Determine the (X, Y) coordinate at the center of the cell enclosing the given text.  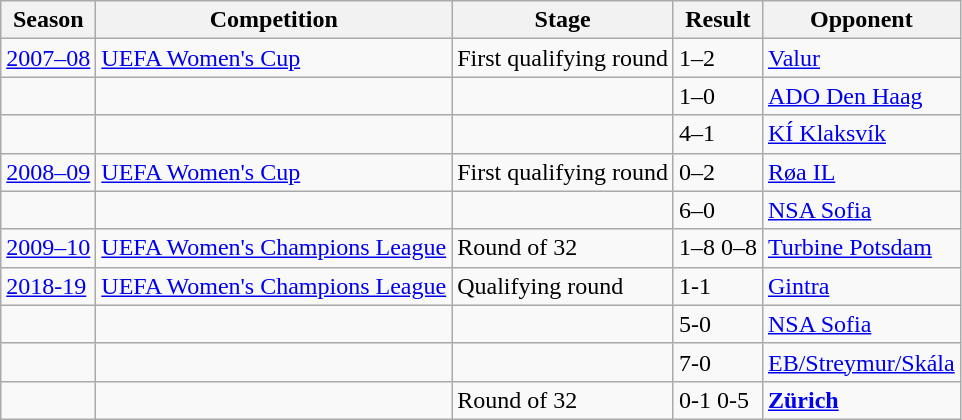
Stage (563, 20)
1–0 (718, 96)
Opponent (861, 20)
Competition (274, 20)
4–1 (718, 134)
Season (48, 20)
ADO Den Haag (861, 96)
7-0 (718, 362)
KÍ Klaksvík (861, 134)
0-1 0-5 (718, 400)
1–2 (718, 58)
Zürich (861, 400)
Qualifying round (563, 286)
Røa IL (861, 172)
2007–08 (48, 58)
2008–09 (48, 172)
Result (718, 20)
6–0 (718, 210)
1-1 (718, 286)
1–8 0–8 (718, 248)
2009–10 (48, 248)
EB/Streymur/Skála (861, 362)
0–2 (718, 172)
5-0 (718, 324)
2018-19 (48, 286)
Gintra (861, 286)
Valur (861, 58)
Turbine Potsdam (861, 248)
